Return [x, y] of the center of cell containing provided text 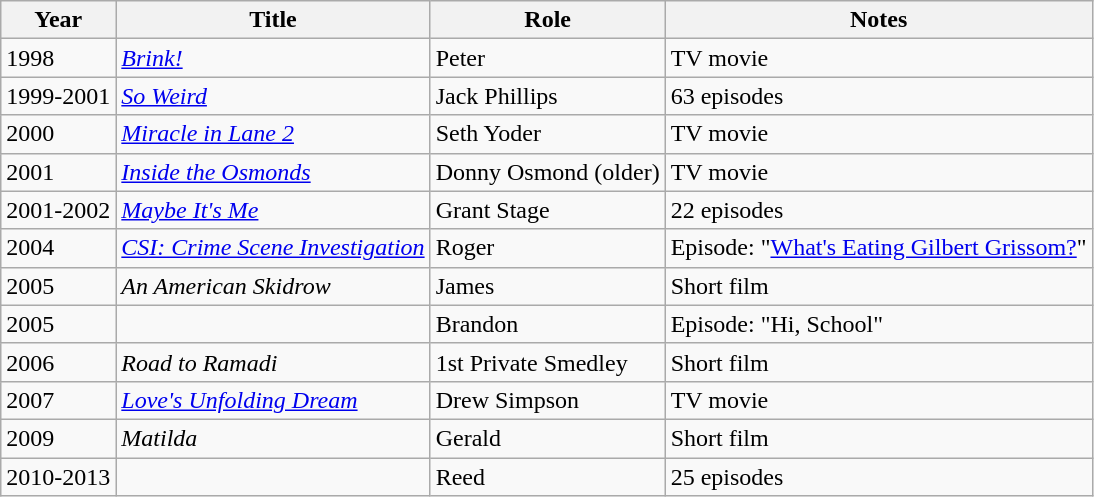
Drew Simpson [548, 400]
63 episodes [878, 96]
Road to Ramadi [273, 362]
Love's Unfolding Dream [273, 400]
2001 [58, 172]
Brandon [548, 324]
Reed [548, 477]
Donny Osmond (older) [548, 172]
1999-2001 [58, 96]
2004 [58, 248]
Role [548, 20]
Episode: "What's Eating Gilbert Grissom?" [878, 248]
James [548, 286]
1998 [58, 58]
Brink! [273, 58]
Peter [548, 58]
22 episodes [878, 210]
Inside the Osmonds [273, 172]
1st Private Smedley [548, 362]
2009 [58, 438]
Miracle in Lane 2 [273, 134]
Matilda [273, 438]
Roger [548, 248]
25 episodes [878, 477]
2010-2013 [58, 477]
Jack Phillips [548, 96]
Maybe It's Me [273, 210]
So Weird [273, 96]
CSI: Crime Scene Investigation [273, 248]
Notes [878, 20]
2007 [58, 400]
2000 [58, 134]
2001-2002 [58, 210]
Seth Yoder [548, 134]
Year [58, 20]
An American Skidrow [273, 286]
Gerald [548, 438]
Title [273, 20]
Episode: "Hi, School" [878, 324]
2006 [58, 362]
Grant Stage [548, 210]
